Output the [x, y] coordinate of the center of the cell containing the given text.  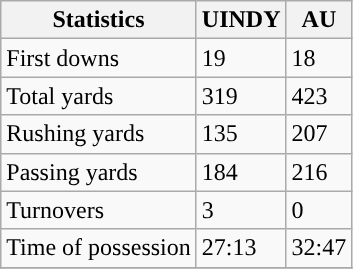
Turnovers [99, 210]
UINDY [241, 20]
216 [319, 172]
3 [241, 210]
207 [319, 134]
0 [319, 210]
19 [241, 58]
Passing yards [99, 172]
Rushing yards [99, 134]
First downs [99, 58]
319 [241, 96]
184 [241, 172]
18 [319, 58]
Statistics [99, 20]
423 [319, 96]
27:13 [241, 248]
135 [241, 134]
32:47 [319, 248]
Time of possession [99, 248]
AU [319, 20]
Total yards [99, 96]
